Locate the cell with the specified text and output its (x, y) center coordinate. 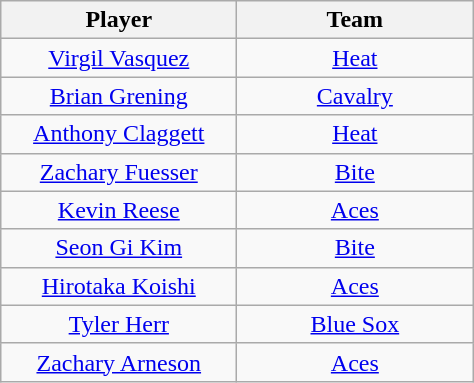
Cavalry (355, 96)
Team (355, 20)
Virgil Vasquez (119, 58)
Anthony Claggett (119, 134)
Hirotaka Koishi (119, 286)
Kevin Reese (119, 210)
Zachary Fuesser (119, 172)
Tyler Herr (119, 324)
Brian Grening (119, 96)
Blue Sox (355, 324)
Player (119, 20)
Zachary Arneson (119, 362)
Seon Gi Kim (119, 248)
